Find where the given text appears and provide that cell's center as (X, Y) coordinate. 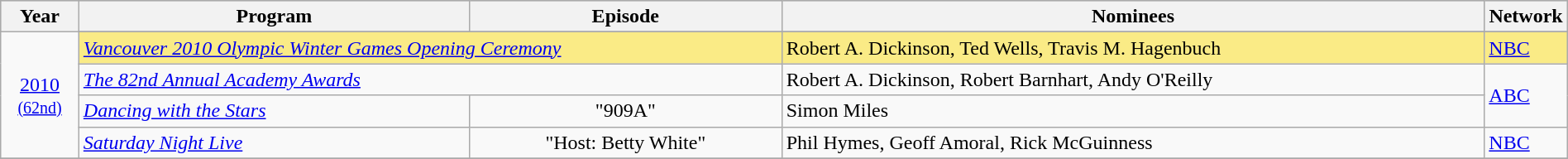
Vancouver 2010 Olympic Winter Games Opening Ceremony (430, 48)
The 82nd Annual Academy Awards (430, 79)
Robert A. Dickinson, Robert Barnhart, Andy O'Reilly (1133, 79)
Year (40, 17)
Nominees (1133, 17)
ABC (1526, 95)
Simon Miles (1133, 111)
Dancing with the Stars (274, 111)
"Host: Betty White" (625, 142)
2010(62nd) (40, 95)
Saturday Night Live (274, 142)
Network (1526, 17)
Phil Hymes, Geoff Amoral, Rick McGuinness (1133, 142)
Program (274, 17)
"909A" (625, 111)
Episode (625, 17)
Robert A. Dickinson, Ted Wells, Travis M. Hagenbuch (1133, 48)
